Identify which cell holds the provided text, then report its (X, Y) central coordinate. 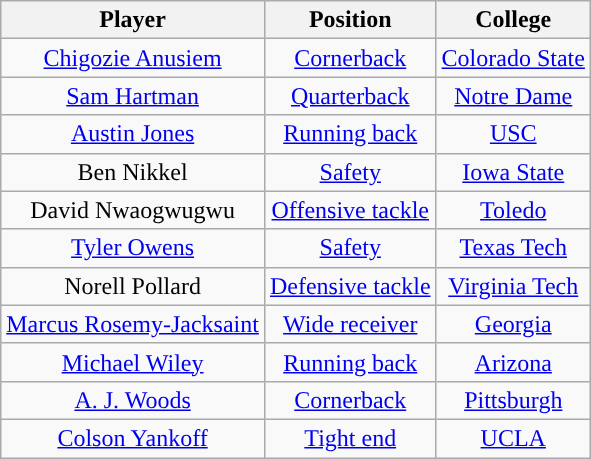
Position (350, 20)
Wide receiver (350, 324)
Texas Tech (513, 248)
Toledo (513, 210)
Colson Yankoff (133, 438)
Tight end (350, 438)
College (513, 20)
Player (133, 20)
Colorado State (513, 58)
Arizona (513, 362)
David Nwaogwugwu (133, 210)
Austin Jones (133, 134)
Offensive tackle (350, 210)
Pittsburgh (513, 400)
Chigozie Anusiem (133, 58)
Sam Hartman (133, 96)
A. J. Woods (133, 400)
Georgia (513, 324)
Quarterback (350, 96)
Iowa State (513, 172)
Virginia Tech (513, 286)
Michael Wiley (133, 362)
Tyler Owens (133, 248)
Notre Dame (513, 96)
UCLA (513, 438)
Norell Pollard (133, 286)
Defensive tackle (350, 286)
Marcus Rosemy-Jacksaint (133, 324)
Ben Nikkel (133, 172)
USC (513, 134)
